Return the [X, Y] coordinate for the center point of the cell that contains the specified text.  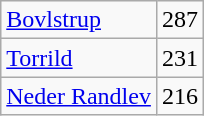
231 [180, 58]
287 [180, 20]
216 [180, 96]
Neder Randlev [79, 96]
Torrild [79, 58]
Bovlstrup [79, 20]
